Extract the [X, Y] coordinate from the center of the cell holding the provided text.  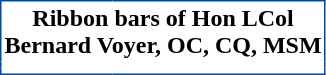
Ribbon bars of Hon LCol Bernard Voyer, OC, CQ, MSM [164, 32]
